Locate the cell with the specified text and output its (x, y) center coordinate. 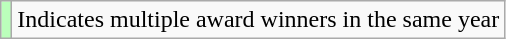
Indicates multiple award winners in the same year (258, 20)
